From the cell containing the given text, extract its center point as [x, y] coordinate. 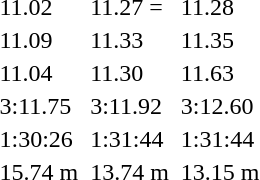
11.30 [130, 73]
3:11.92 [130, 106]
11.33 [130, 40]
1:31:44 [130, 139]
